Determine the [x, y] coordinate at the center of the cell enclosing the given text.  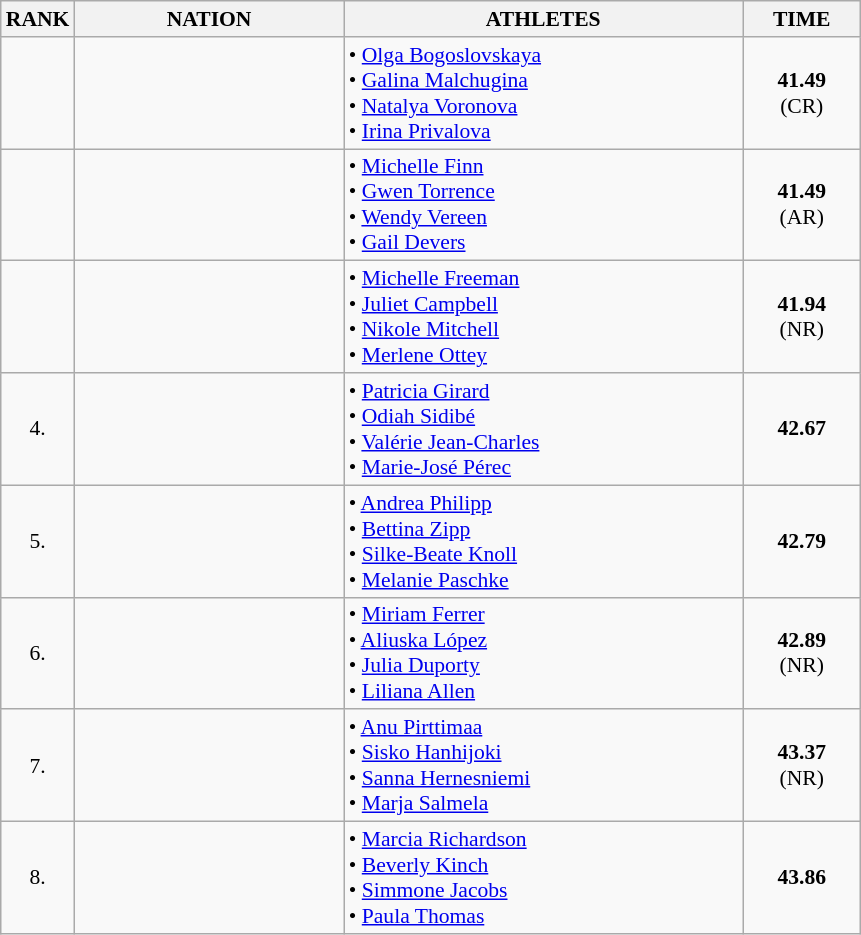
• Olga Bogoslovskaya• Galina Malchugina• Natalya Voronova• Irina Privalova [544, 93]
42.79 [802, 541]
• Marcia Richardson• Beverly Kinch• Simmone Jacobs• Paula Thomas [544, 878]
ATHLETES [544, 19]
42.67 [802, 429]
TIME [802, 19]
• Michelle Finn• Gwen Torrence• Wendy Vereen• Gail Devers [544, 205]
41.49(AR) [802, 205]
4. [38, 429]
8. [38, 878]
• Anu Pirttimaa• Sisko Hanhijoki• Sanna Hernesniemi• Marja Salmela [544, 766]
5. [38, 541]
• Andrea Philipp• Bettina Zipp• Silke-Beate Knoll• Melanie Paschke [544, 541]
• Miriam Ferrer• Aliuska López• Julia Duporty• Liliana Allen [544, 653]
• Patricia Girard• Odiah Sidibé• Valérie Jean-Charles• Marie-José Pérec [544, 429]
7. [38, 766]
43.86 [802, 878]
NATION [208, 19]
41.49(CR) [802, 93]
41.94(NR) [802, 317]
42.89(NR) [802, 653]
43.37(NR) [802, 766]
• Michelle Freeman• Juliet Campbell• Nikole Mitchell• Merlene Ottey [544, 317]
6. [38, 653]
RANK [38, 19]
